Extract the (x, y) coordinate from the center of the cell holding the provided text.  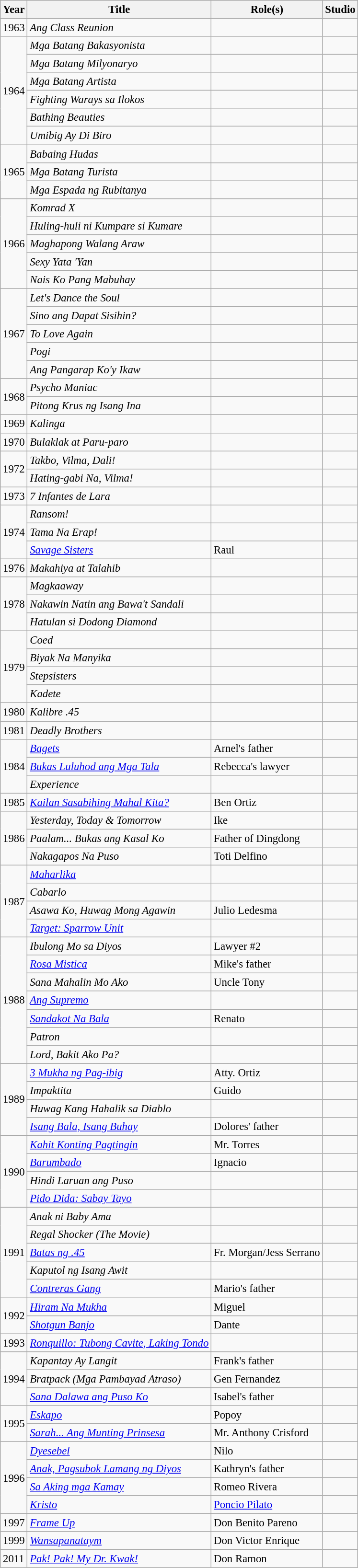
Julio Ledesma (267, 911)
Sandakot Na Bala (119, 1018)
Nakawin Natin ang Bawa't Sandali (119, 604)
Kahit Konting Pagtingin (119, 1144)
Guido (267, 1091)
Rosa Mistica (119, 964)
1989 (14, 1099)
Toti Delfino (267, 856)
1965 (14, 172)
Mike's father (267, 964)
Sino ang Dapat Sisihin? (119, 316)
Don Benito Pareno (267, 1523)
1986 (14, 839)
Mr. Torres (267, 1144)
1988 (14, 1001)
Ang Class Reunion (119, 28)
1969 (14, 424)
Ike (267, 820)
Contreras Gang (119, 1289)
Kailan Sasabihing Mahal Kita? (119, 802)
Bratpack (Mga Pambayad Atraso) (119, 1379)
Romeo Rivera (267, 1487)
Huling-huli ni Kumpare si Kumare (119, 226)
Barumbado (119, 1163)
1985 (14, 802)
Wansapanataym (119, 1541)
Hindi Laruan ang Puso (119, 1181)
Bathing Beauties (119, 117)
Mga Batang Bakasyonista (119, 46)
Pogi (119, 352)
Eskapo (119, 1415)
Rebecca's lawyer (267, 766)
1976 (14, 568)
1970 (14, 442)
1993 (14, 1343)
Kalinga (119, 424)
Title (119, 10)
To Love Again (119, 334)
Gen Fernandez (267, 1379)
1996 (14, 1477)
Pak! Pak! My Dr. Kwak! (119, 1559)
Nilo (267, 1451)
Sana Mahalin Mo Ako (119, 982)
1973 (14, 496)
Maharlika (119, 874)
Anak, Pagsubok Lamang ng Diyos (119, 1469)
Mga Batang Milyonaryo (119, 64)
1966 (14, 243)
Mga Espada ng Rubitanya (119, 190)
1968 (14, 397)
Batas ng .45 (119, 1253)
Poncio Pilato (267, 1505)
Tama Na Erap! (119, 532)
Lord, Bakit Ako Pa? (119, 1054)
Komrad X (119, 208)
Paalam... Bukas ang Kasal Ko (119, 838)
Nakagapos Na Puso (119, 856)
Fr. Morgan/Jess Serrano (267, 1253)
Isabel's father (267, 1397)
Deadly Brothers (119, 730)
Atty. Ortiz (267, 1072)
Ben Ortiz (267, 802)
Dyesebel (119, 1451)
Hating-gabi Na, Vilma! (119, 478)
Bukas Luluhod ang Mga Tala (119, 766)
Ignacio (267, 1163)
Psycho Maniac (119, 388)
Makahiya at Talahib (119, 568)
Biyak Na Manyika (119, 658)
1994 (14, 1378)
1984 (14, 766)
1995 (14, 1423)
Let's Dance the Soul (119, 298)
Target: Sparrow Unit (119, 928)
1967 (14, 334)
Sexy Yata 'Yan (119, 262)
Year (14, 10)
Don Ramon (267, 1559)
Kaputol ng Isang Awit (119, 1270)
Pido Dida: Sabay Tayo (119, 1199)
1972 (14, 469)
Dante (267, 1325)
Regal Shocker (The Movie) (119, 1234)
Kristo (119, 1505)
Asawa Ko, Huwag Mong Agawin (119, 911)
2011 (14, 1559)
Bulaklak at Paru-paro (119, 442)
Ang Supremo (119, 1001)
Bagets (119, 748)
Role(s) (267, 10)
Sa Aking mga Kamay (119, 1487)
1981 (14, 730)
Takbo, Vilma, Dali! (119, 460)
Umibig Ay Di Biro (119, 136)
1990 (14, 1171)
Ronquillo: Tubong Cavite, Laking Tondo (119, 1343)
1987 (14, 901)
1978 (14, 604)
Kapantay Ay Langit (119, 1360)
1991 (14, 1253)
Raul (267, 550)
Nais Ko Pang Mabuhay (119, 280)
7 Infantes de Lara (119, 496)
Huwag Kang Hahalik sa Diablo (119, 1108)
Mr. Anthony Crisford (267, 1433)
Yesterday, Today & Tomorrow (119, 820)
Magkaaway (119, 586)
Cabarlo (119, 892)
Stepsisters (119, 676)
Hiram Na Mukha (119, 1307)
Anak ni Baby Ama (119, 1217)
3 Mukha ng Pag-ibig (119, 1072)
Lawyer #2 (267, 946)
Ang Pangarap Ko'y Ikaw (119, 370)
Frame Up (119, 1523)
Isang Bala, Isang Buhay (119, 1127)
Babaing Hudas (119, 154)
Impaktita (119, 1091)
Pitong Krus ng Isang Ina (119, 406)
1999 (14, 1541)
1963 (14, 28)
Patron (119, 1037)
1964 (14, 91)
Savage Sisters (119, 550)
Ibulong Mo sa Diyos (119, 946)
Mario's father (267, 1289)
Father of Dingdong (267, 838)
1992 (14, 1316)
1997 (14, 1523)
Kalibre .45 (119, 712)
Don Victor Enrique (267, 1541)
Sarah... Ang Munting Prinsesa (119, 1433)
1979 (14, 667)
Popoy (267, 1415)
Kadete (119, 694)
Experience (119, 784)
Dolores' father (267, 1127)
Mga Batang Artista (119, 81)
Shotgun Banjo (119, 1325)
Hatulan si Dodong Diamond (119, 622)
Kathryn's father (267, 1469)
Miguel (267, 1307)
Uncle Tony (267, 982)
1974 (14, 532)
Renato (267, 1018)
Ransom! (119, 514)
Sana Dalawa ang Puso Ko (119, 1397)
Frank's father (267, 1360)
Fighting Warays sa Ilokos (119, 100)
Studio (340, 10)
Coed (119, 640)
Arnel's father (267, 748)
Mga Batang Turista (119, 172)
Maghapong Walang Araw (119, 244)
1980 (14, 712)
